Capture the cell that displays the provided text and extract its [X, Y] central coordinate. 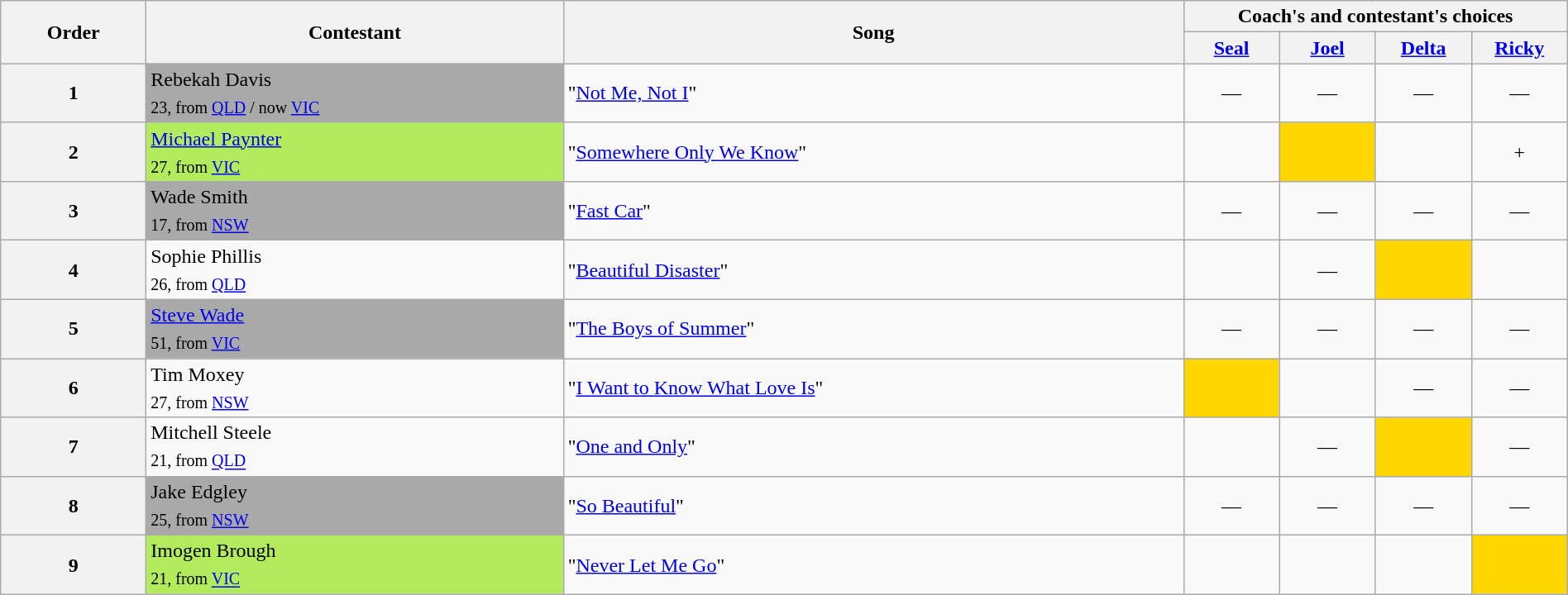
"Not Me, Not I" [873, 93]
7 [74, 446]
"Never Let Me Go" [873, 565]
Seal [1231, 48]
+ [1519, 152]
"Fast Car" [873, 212]
Song [873, 32]
"Beautiful Disaster" [873, 269]
8 [74, 506]
Order [74, 32]
"Somewhere Only We Know" [873, 152]
"I Want to Know What Love Is" [873, 388]
Tim Moxey27, from NSW [355, 388]
Jake Edgley25, from NSW [355, 506]
"So Beautiful" [873, 506]
Imogen Brough21, from VIC [355, 565]
Contestant [355, 32]
Delta [1423, 48]
Sophie Phillis26, from QLD [355, 269]
Michael Paynter27, from VIC [355, 152]
"One and Only" [873, 446]
9 [74, 565]
1 [74, 93]
Coach's and contestant's choices [1375, 17]
6 [74, 388]
2 [74, 152]
Rebekah Davis23, from QLD / now VIC [355, 93]
5 [74, 329]
Wade Smith17, from NSW [355, 212]
Mitchell Steele21, from QLD [355, 446]
Ricky [1519, 48]
"The Boys of Summer" [873, 329]
3 [74, 212]
4 [74, 269]
Steve Wade51, from VIC [355, 329]
Joel [1327, 48]
